Extract the [X, Y] coordinate from the center of the cell holding the provided text.  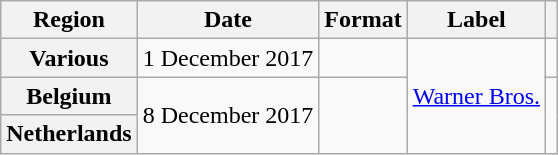
Region [69, 20]
Label [476, 20]
Netherlands [69, 134]
Warner Bros. [476, 96]
1 December 2017 [228, 58]
Format [363, 20]
8 December 2017 [228, 115]
Date [228, 20]
Belgium [69, 96]
Various [69, 58]
